Pinpoint the cell where the given text exists, returning its [X, Y] midpoint coordinate. 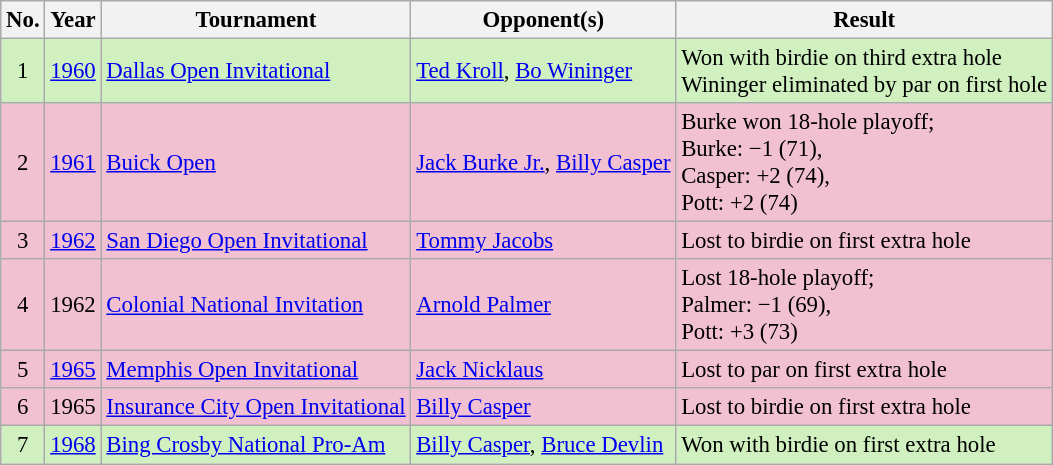
Won with birdie on first extra hole [864, 445]
7 [23, 445]
Billy Casper [544, 407]
Lost 18-hole playoff;Palmer: −1 (69),Pott: +3 (73) [864, 305]
Buick Open [256, 162]
Lost to par on first extra hole [864, 370]
6 [23, 407]
Opponent(s) [544, 20]
Ted Kroll, Bo Wininger [544, 72]
No. [23, 20]
5 [23, 370]
Memphis Open Invitational [256, 370]
Insurance City Open Invitational [256, 407]
Dallas Open Invitational [256, 72]
4 [23, 305]
Year [73, 20]
2 [23, 162]
Tommy Jacobs [544, 241]
1968 [73, 445]
Burke won 18-hole playoff;Burke: −1 (71),Casper: +2 (74),Pott: +2 (74) [864, 162]
1960 [73, 72]
Arnold Palmer [544, 305]
Won with birdie on third extra holeWininger eliminated by par on first hole [864, 72]
1 [23, 72]
1961 [73, 162]
Bing Crosby National Pro-Am [256, 445]
Colonial National Invitation [256, 305]
San Diego Open Invitational [256, 241]
3 [23, 241]
Jack Burke Jr., Billy Casper [544, 162]
Tournament [256, 20]
Jack Nicklaus [544, 370]
Result [864, 20]
Billy Casper, Bruce Devlin [544, 445]
